Detect which cell encompasses the target text, then output its (X, Y) center coordinate. 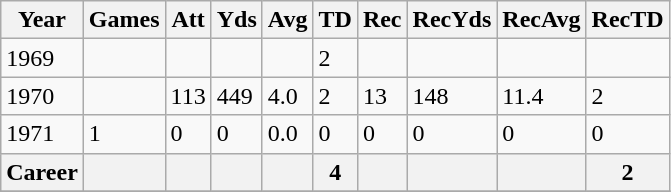
Career (42, 172)
13 (382, 96)
449 (236, 96)
RecYds (452, 20)
Yds (236, 20)
1971 (42, 134)
Year (42, 20)
RecTD (628, 20)
1 (124, 134)
4.0 (288, 96)
113 (188, 96)
TD (335, 20)
11.4 (542, 96)
1970 (42, 96)
Att (188, 20)
1969 (42, 58)
Avg (288, 20)
4 (335, 172)
0.0 (288, 134)
RecAvg (542, 20)
Games (124, 20)
Rec (382, 20)
148 (452, 96)
